Determine the [x, y] coordinate at the center of the cell enclosing the given text.  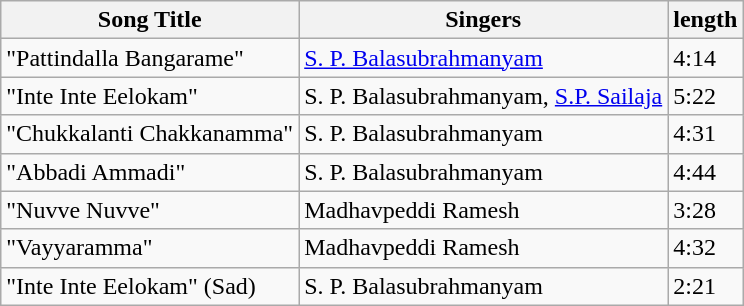
Singers [484, 20]
"Pattindalla Bangarame" [150, 58]
"Abbadi Ammadi" [150, 172]
4:31 [706, 134]
S. P. Balasubrahmanyam, S.P. Sailaja [484, 96]
4:44 [706, 172]
4:32 [706, 248]
5:22 [706, 96]
Song Title [150, 20]
length [706, 20]
"Nuvve Nuvve" [150, 210]
"Inte Inte Eelokam" (Sad) [150, 286]
3:28 [706, 210]
"Inte Inte Eelokam" [150, 96]
"Chukkalanti Chakkanamma" [150, 134]
4:14 [706, 58]
"Vayyaramma" [150, 248]
2:21 [706, 286]
